Return the [x, y] coordinate for the center point of the cell that contains the specified text.  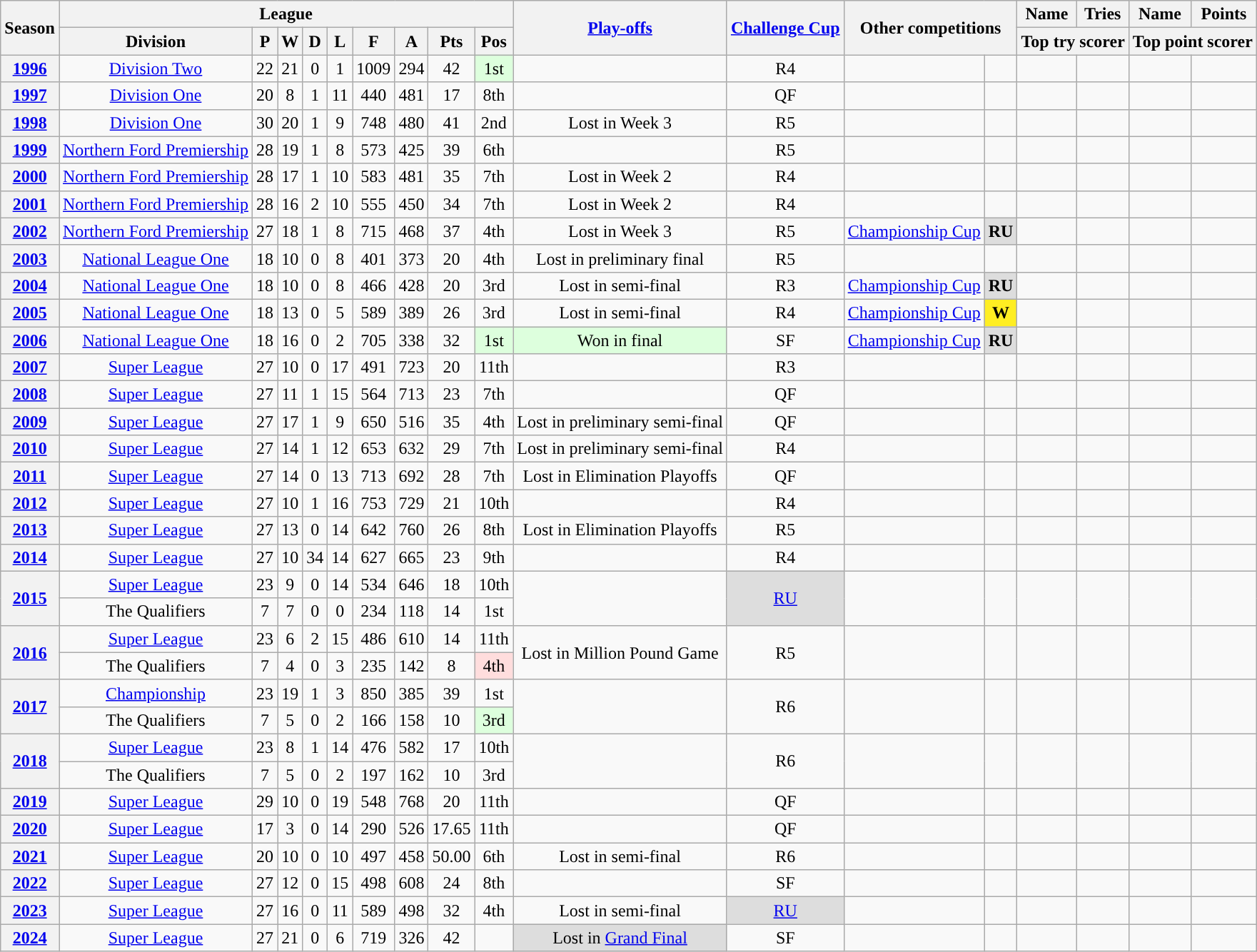
2003 [30, 258]
Pos [494, 41]
491 [374, 368]
760 [411, 530]
1997 [30, 96]
2013 [30, 530]
373 [411, 258]
41 [451, 123]
Points [1223, 14]
Championship [156, 693]
2002 [30, 231]
723 [411, 368]
24 [451, 883]
632 [411, 449]
2007 [30, 368]
573 [374, 150]
D [315, 41]
526 [411, 829]
564 [374, 395]
P [266, 41]
534 [374, 584]
715 [374, 231]
2001 [30, 204]
425 [411, 150]
2022 [30, 883]
Lost in Grand Final [620, 938]
458 [411, 856]
2023 [30, 911]
2018 [30, 761]
17.65 [451, 829]
162 [411, 774]
Lost in Million Pound Game [620, 652]
118 [411, 612]
L [340, 41]
480 [411, 123]
Tries [1102, 14]
466 [374, 285]
642 [374, 530]
385 [411, 693]
2012 [30, 503]
440 [374, 96]
2024 [30, 938]
850 [374, 693]
450 [411, 204]
753 [374, 503]
2019 [30, 802]
Top point scorer [1192, 41]
Other competitions [931, 28]
486 [374, 639]
2008 [30, 395]
719 [374, 938]
468 [411, 231]
9th [494, 557]
497 [374, 856]
Play-offs [620, 28]
2015 [30, 598]
1009 [374, 69]
158 [411, 720]
627 [374, 557]
235 [374, 666]
22 [266, 69]
705 [374, 340]
2021 [30, 856]
Division [156, 41]
197 [374, 774]
2009 [30, 422]
Season [30, 28]
2016 [30, 652]
389 [411, 313]
555 [374, 204]
401 [374, 258]
30 [266, 123]
2nd [494, 123]
2020 [30, 829]
692 [411, 476]
608 [411, 883]
2010 [30, 449]
2000 [30, 177]
548 [374, 802]
50.00 [451, 856]
1999 [30, 150]
A [411, 41]
1998 [30, 123]
142 [411, 666]
748 [374, 123]
665 [411, 557]
F [374, 41]
768 [411, 802]
1996 [30, 69]
Division Two [156, 69]
428 [411, 285]
2006 [30, 340]
650 [374, 422]
2005 [30, 313]
653 [374, 449]
476 [374, 747]
610 [411, 639]
2004 [30, 285]
338 [411, 340]
Pts [451, 41]
Top try scorer [1073, 41]
516 [411, 422]
582 [411, 747]
326 [411, 938]
37 [451, 231]
583 [374, 177]
729 [411, 503]
2011 [30, 476]
166 [374, 720]
234 [374, 612]
Won in final [620, 340]
4 [290, 666]
294 [411, 69]
Lost in preliminary final [620, 258]
Challenge Cup [785, 28]
League [286, 14]
2017 [30, 707]
2014 [30, 557]
646 [411, 584]
290 [374, 829]
